Return (x, y) of the center of cell containing provided text 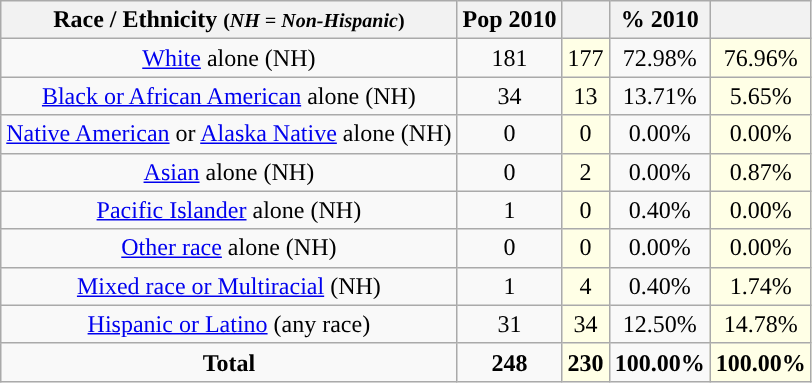
Mixed race or Multiracial (NH) (229, 286)
Hispanic or Latino (any race) (229, 324)
13 (586, 96)
181 (510, 58)
14.78% (760, 324)
31 (510, 324)
2 (586, 172)
4 (586, 286)
177 (586, 58)
Total (229, 362)
5.65% (760, 96)
1.74% (760, 286)
72.98% (660, 58)
% 2010 (660, 20)
Race / Ethnicity (NH = Non-Hispanic) (229, 20)
Asian alone (NH) (229, 172)
Other race alone (NH) (229, 248)
13.71% (660, 96)
0.87% (760, 172)
230 (586, 362)
76.96% (760, 58)
Black or African American alone (NH) (229, 96)
12.50% (660, 324)
White alone (NH) (229, 58)
Native American or Alaska Native alone (NH) (229, 134)
Pacific Islander alone (NH) (229, 210)
Pop 2010 (510, 20)
248 (510, 362)
